Scan for the cell matching the given text and deliver its (x, y) coordinate at center. 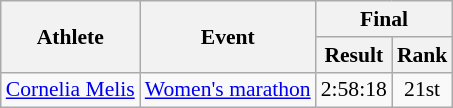
2:58:18 (354, 90)
Final (384, 19)
Result (354, 55)
Women's marathon (228, 90)
Event (228, 36)
21st (422, 90)
Cornelia Melis (70, 90)
Athlete (70, 36)
Rank (422, 55)
